Identify which cell holds the provided text, then report its [x, y] central coordinate. 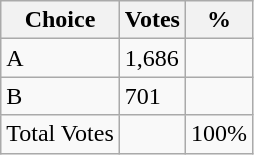
100% [218, 134]
Total Votes [60, 134]
Votes [152, 20]
1,686 [152, 58]
A [60, 58]
Choice [60, 20]
% [218, 20]
701 [152, 96]
B [60, 96]
